Locate the cell with the specified text and output its [X, Y] center coordinate. 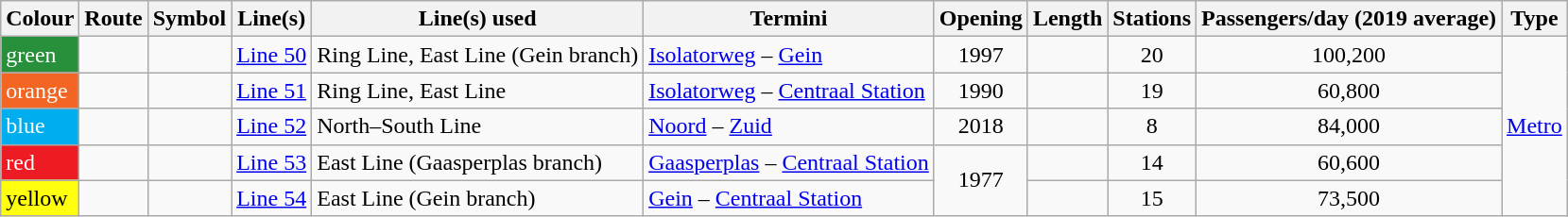
Termini [789, 19]
Line 53 [272, 162]
yellow [40, 198]
Isolatorweg – Gein [789, 55]
Line(s) used [478, 19]
North–South Line [478, 126]
1977 [981, 180]
14 [1152, 162]
15 [1152, 198]
Route [113, 19]
Stations [1152, 19]
2018 [981, 126]
orange [40, 91]
Metro [1535, 126]
East Line (Gaasperplas branch) [478, 162]
Isolatorweg – Centraal Station [789, 91]
Gaasperplas – Centraal Station [789, 162]
Line 52 [272, 126]
Length [1067, 19]
Noord – Zuid [789, 126]
Colour [40, 19]
Line 54 [272, 198]
84,000 [1350, 126]
Type [1535, 19]
19 [1152, 91]
1997 [981, 55]
60,600 [1350, 162]
Ring Line, East Line (Gein branch) [478, 55]
73,500 [1350, 198]
red [40, 162]
20 [1152, 55]
100,200 [1350, 55]
Ring Line, East Line [478, 91]
blue [40, 126]
East Line (Gein branch) [478, 198]
Symbol [189, 19]
1990 [981, 91]
Line 50 [272, 55]
Line(s) [272, 19]
Gein – Centraal Station [789, 198]
Line 51 [272, 91]
60,800 [1350, 91]
green [40, 55]
8 [1152, 126]
Opening [981, 19]
Passengers/day (2019 average) [1350, 19]
